Scan for the cell matching the given text and deliver its (x, y) coordinate at center. 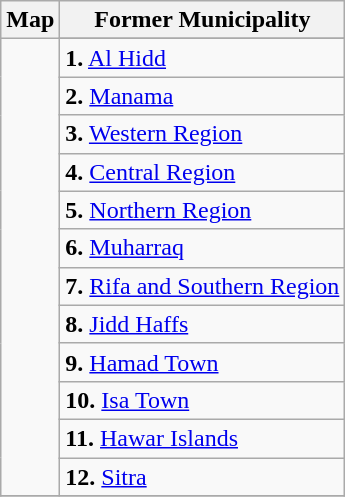
4. Central Region (202, 172)
7. Rifa and Southern Region (202, 286)
Map (30, 20)
3. Western Region (202, 134)
9. Hamad Town (202, 362)
12. Sitra (202, 477)
Former Municipality (202, 20)
8. Jidd Haffs (202, 324)
11. Hawar Islands (202, 438)
6. Muharraq (202, 248)
5. Northern Region (202, 210)
10. Isa Town (202, 400)
2. Manama (202, 96)
1. Al Hidd (202, 58)
